Find where the given text appears and provide that cell's center as [X, Y] coordinate. 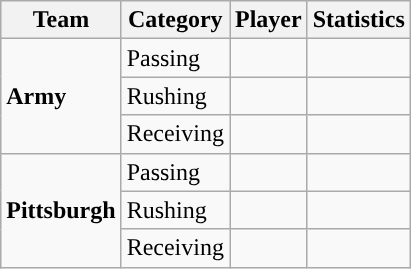
Army [61, 96]
Pittsburgh [61, 210]
Team [61, 20]
Player [269, 20]
Statistics [358, 20]
Category [175, 20]
